Return the (x, y) coordinate for the center point of the cell that contains the specified text.  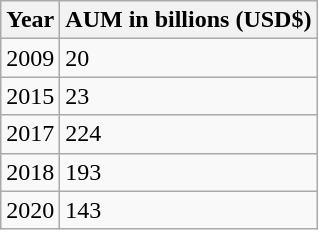
20 (188, 58)
23 (188, 96)
2009 (30, 58)
2017 (30, 134)
Year (30, 20)
2015 (30, 96)
143 (188, 210)
AUM in billions (USD$) (188, 20)
2020 (30, 210)
193 (188, 172)
2018 (30, 172)
224 (188, 134)
